From the cell containing the given text, extract its center point as [x, y] coordinate. 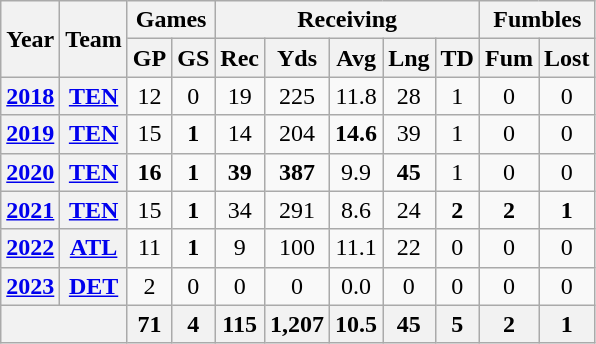
2023 [30, 286]
291 [298, 210]
71 [149, 324]
11 [149, 248]
Avg [356, 58]
0.0 [356, 286]
10.5 [356, 324]
9.9 [356, 172]
19 [240, 96]
22 [409, 248]
2018 [30, 96]
115 [240, 324]
225 [298, 96]
ATL [94, 248]
11.1 [356, 248]
Lost [567, 58]
Rec [240, 58]
24 [409, 210]
4 [194, 324]
TD [457, 58]
GP [149, 58]
16 [149, 172]
100 [298, 248]
14.6 [356, 134]
2021 [30, 210]
DET [94, 286]
GS [194, 58]
1,207 [298, 324]
2020 [30, 172]
8.6 [356, 210]
34 [240, 210]
387 [298, 172]
Team [94, 39]
Year [30, 39]
Lng [409, 58]
Games [170, 20]
28 [409, 96]
Fumbles [536, 20]
12 [149, 96]
14 [240, 134]
Fum [508, 58]
2019 [30, 134]
2022 [30, 248]
Receiving [348, 20]
9 [240, 248]
204 [298, 134]
11.8 [356, 96]
5 [457, 324]
Yds [298, 58]
